Return the [x, y] coordinate for the center point of the cell that contains the specified text.  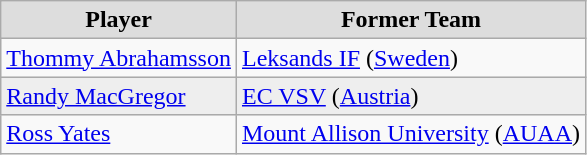
EC VSV (Austria) [410, 96]
Thommy Abrahamsson [119, 58]
Player [119, 20]
Former Team [410, 20]
Leksands IF (Sweden) [410, 58]
Randy MacGregor [119, 96]
Ross Yates [119, 134]
Mount Allison University (AUAA) [410, 134]
